Extract the [x, y] coordinate from the center of the cell holding the provided text.  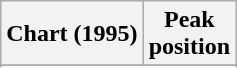
Chart (1995) [72, 34]
Peak position [189, 34]
